Scan for the cell matching the given text and deliver its [X, Y] coordinate at center. 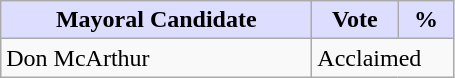
% [426, 20]
Vote [355, 20]
Acclaimed [383, 58]
Don McArthur [156, 58]
Mayoral Candidate [156, 20]
